Find where the given text appears and provide that cell's center as [X, Y] coordinate. 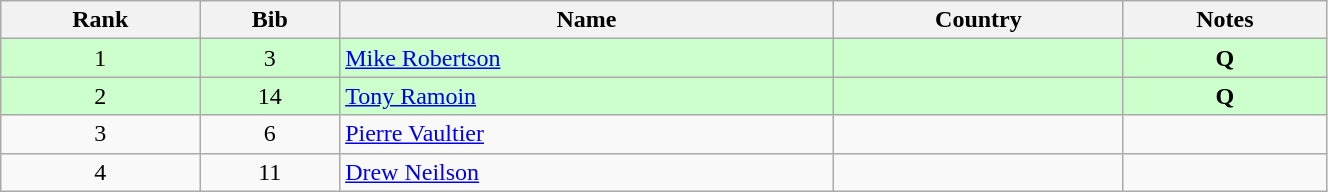
Notes [1224, 20]
Name [587, 20]
1 [100, 58]
14 [270, 96]
Bib [270, 20]
11 [270, 172]
Country [978, 20]
Mike Robertson [587, 58]
4 [100, 172]
6 [270, 134]
Tony Ramoin [587, 96]
Drew Neilson [587, 172]
Pierre Vaultier [587, 134]
2 [100, 96]
Rank [100, 20]
